Extract the [X, Y] coordinate from the center of the cell holding the provided text.  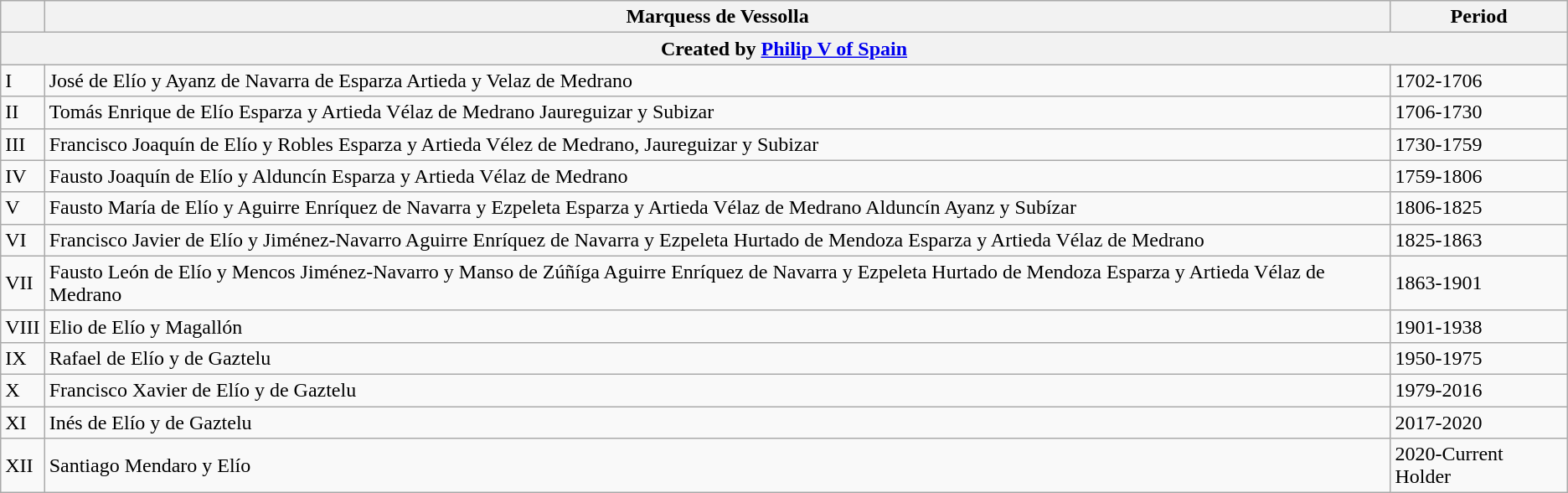
2020-Current Holder [1479, 466]
IX [23, 358]
Francisco Xavier de Elío y de Gaztelu [717, 390]
XII [23, 466]
III [23, 144]
Francisco Joaquín de Elío y Robles Esparza y Artieda Vélez de Medrano, Jaureguizar y Subizar [717, 144]
1825-1863 [1479, 240]
Rafael de Elío y de Gaztelu [717, 358]
José de Elío y Ayanz de Navarra de Esparza Artieda y Velaz de Medrano [717, 80]
1863-1901 [1479, 283]
Period [1479, 17]
II [23, 112]
1706-1730 [1479, 112]
Marquess de Vessolla [717, 17]
Created by Philip V of Spain [784, 49]
Fausto María de Elío y Aguirre Enríquez de Navarra y Ezpeleta Esparza y Artieda Vélaz de Medrano Alduncín Ayanz y Subízar [717, 208]
Tomás Enrique de Elío Esparza y Artieda Vélaz de Medrano Jaureguizar y Subizar [717, 112]
XI [23, 422]
V [23, 208]
Fausto Joaquín de Elío y Alduncín Esparza y Artieda Vélaz de Medrano [717, 176]
VI [23, 240]
Francisco Javier de Elío y Jiménez-Navarro Aguirre Enríquez de Navarra y Ezpeleta Hurtado de Mendoza Esparza y Artieda Vélaz de Medrano [717, 240]
1950-1975 [1479, 358]
Elio de Elío y Magallón [717, 326]
IV [23, 176]
1979-2016 [1479, 390]
1806-1825 [1479, 208]
1702-1706 [1479, 80]
1759-1806 [1479, 176]
Santiago Mendaro y Elío [717, 466]
Inés de Elío y de Gaztelu [717, 422]
X [23, 390]
I [23, 80]
1901-1938 [1479, 326]
2017-2020 [1479, 422]
1730-1759 [1479, 144]
VIII [23, 326]
VII [23, 283]
